Extract the [X, Y] coordinate from the center of the cell holding the provided text.  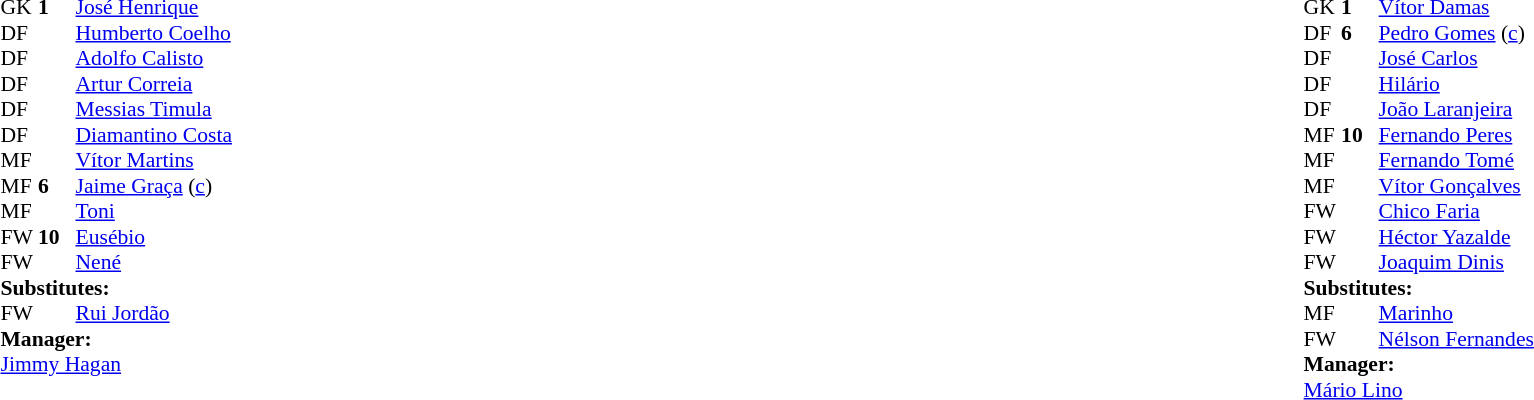
Adolfo Calisto [154, 59]
José Carlos [1456, 59]
Diamantino Costa [154, 135]
Toni [154, 211]
Héctor Yazalde [1456, 237]
Chico Faria [1456, 211]
Vítor Gonçalves [1456, 186]
João Laranjeira [1456, 109]
Eusébio [154, 237]
Pedro Gomes (c) [1456, 33]
Vítor Martins [154, 161]
Fernando Tomé [1456, 161]
Marinho [1456, 313]
Humberto Coelho [154, 33]
Fernando Peres [1456, 135]
Jimmy Hagan [116, 365]
Joaquim Dinis [1456, 263]
Nené [154, 263]
Hilário [1456, 84]
Messias Timula [154, 109]
Artur Correia [154, 84]
Nélson Fernandes [1456, 339]
Rui Jordão [154, 313]
Jaime Graça (c) [154, 186]
